From the cell containing the given text, extract its center point as [x, y] coordinate. 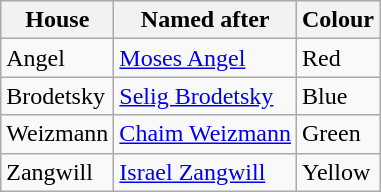
Green [338, 134]
Selig Brodetsky [206, 96]
Yellow [338, 172]
Named after [206, 20]
Zangwill [58, 172]
Israel Zangwill [206, 172]
Blue [338, 96]
Moses Angel [206, 58]
Weizmann [58, 134]
Chaim Weizmann [206, 134]
Brodetsky [58, 96]
Colour [338, 20]
Angel [58, 58]
Red [338, 58]
House [58, 20]
